Return (X, Y) of the center of cell containing provided text 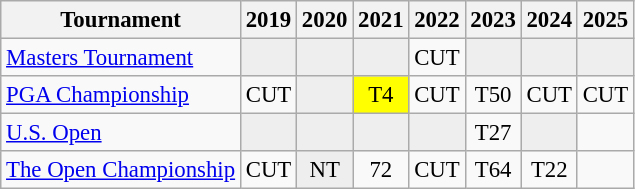
2021 (381, 20)
T27 (493, 133)
2023 (493, 20)
2024 (549, 20)
Masters Tournament (121, 58)
PGA Championship (121, 95)
T50 (493, 95)
2025 (605, 20)
2022 (437, 20)
T22 (549, 170)
72 (381, 170)
2020 (325, 20)
NT (325, 170)
T64 (493, 170)
U.S. Open (121, 133)
Tournament (121, 20)
T4 (381, 95)
The Open Championship (121, 170)
2019 (268, 20)
